Extract the (x, y) coordinate from the center of the cell holding the provided text.  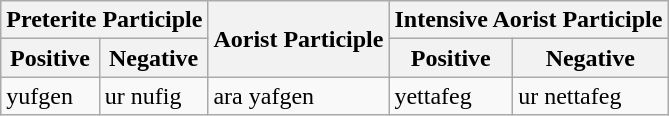
yufgen (50, 96)
Aorist Participle (298, 39)
ur nufig (154, 96)
Intensive Aorist Participle (528, 20)
Preterite Participle (104, 20)
ara yafgen (298, 96)
yettafeg (451, 96)
ur nettafeg (590, 96)
